For the text-containing cell, return its midpoint in [X, Y] coordinate format. 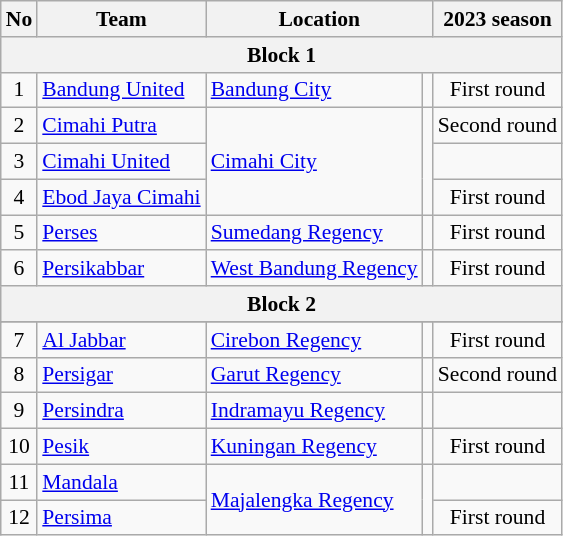
9 [20, 411]
6 [20, 269]
Perses [121, 233]
Block 1 [282, 55]
Persindra [121, 411]
Indramayu Regency [314, 411]
Bandung City [314, 90]
Cimahi Putra [121, 126]
No [20, 19]
Cimahi United [121, 162]
Sumedang Regency [314, 233]
Mandala [121, 482]
Bandung United [121, 90]
Persikabbar [121, 269]
3 [20, 162]
Cimahi City [314, 162]
Al Jabbar [121, 340]
2 [20, 126]
8 [20, 375]
1 [20, 90]
Team [121, 19]
Garut Regency [314, 375]
Ebod Jaya Cimahi [121, 197]
Majalengka Regency [314, 500]
West Bandung Regency [314, 269]
11 [20, 482]
Cirebon Regency [314, 340]
Persima [121, 518]
Persigar [121, 375]
7 [20, 340]
12 [20, 518]
Pesik [121, 447]
Location [320, 19]
10 [20, 447]
Block 2 [282, 304]
2023 season [498, 19]
4 [20, 197]
5 [20, 233]
Kuningan Regency [314, 447]
